Scan for the cell matching the given text and deliver its (x, y) coordinate at center. 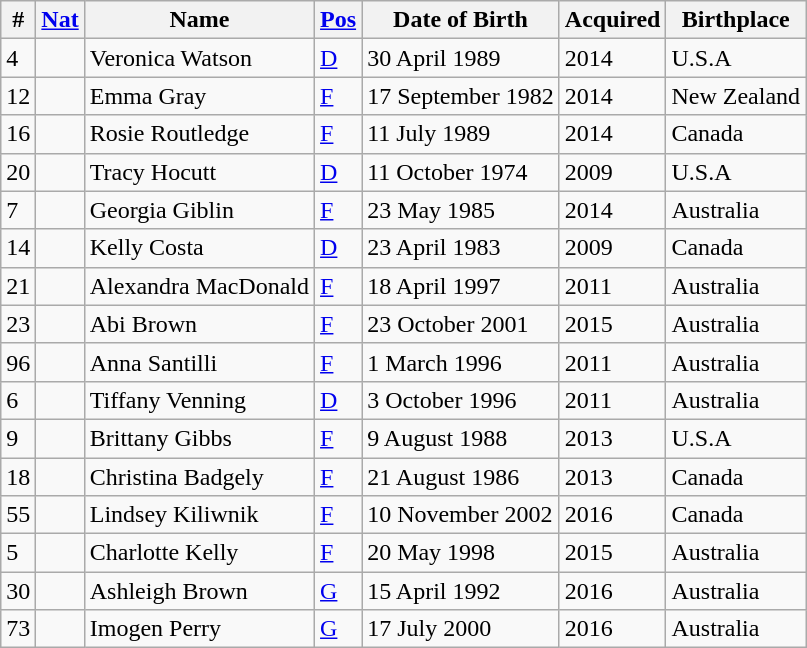
Lindsey Kiliwnik (199, 515)
55 (18, 515)
Name (199, 20)
17 September 1982 (461, 96)
9 (18, 438)
Abi Brown (199, 324)
9 August 1988 (461, 438)
96 (18, 362)
3 October 1996 (461, 400)
21 (18, 286)
14 (18, 248)
10 November 2002 (461, 515)
New Zealand (736, 96)
6 (18, 400)
16 (18, 134)
7 (18, 210)
30 April 1989 (461, 58)
Charlotte Kelly (199, 553)
15 April 1992 (461, 591)
4 (18, 58)
Imogen Perry (199, 629)
23 October 2001 (461, 324)
Nat (60, 20)
1 March 1996 (461, 362)
Birthplace (736, 20)
Kelly Costa (199, 248)
73 (18, 629)
Veronica Watson (199, 58)
Brittany Gibbs (199, 438)
11 October 1974 (461, 172)
Tiffany Venning (199, 400)
Christina Badgely (199, 477)
18 April 1997 (461, 286)
20 May 1998 (461, 553)
23 (18, 324)
Acquired (612, 20)
5 (18, 553)
20 (18, 172)
23 May 1985 (461, 210)
Georgia Giblin (199, 210)
Alexandra MacDonald (199, 286)
Anna Santilli (199, 362)
Ashleigh Brown (199, 591)
Pos (338, 20)
23 April 1983 (461, 248)
12 (18, 96)
30 (18, 591)
Rosie Routledge (199, 134)
11 July 1989 (461, 134)
Date of Birth (461, 20)
18 (18, 477)
17 July 2000 (461, 629)
Emma Gray (199, 96)
21 August 1986 (461, 477)
# (18, 20)
Tracy Hocutt (199, 172)
